Return the (X, Y) coordinate for the center point of the cell that contains the specified text.  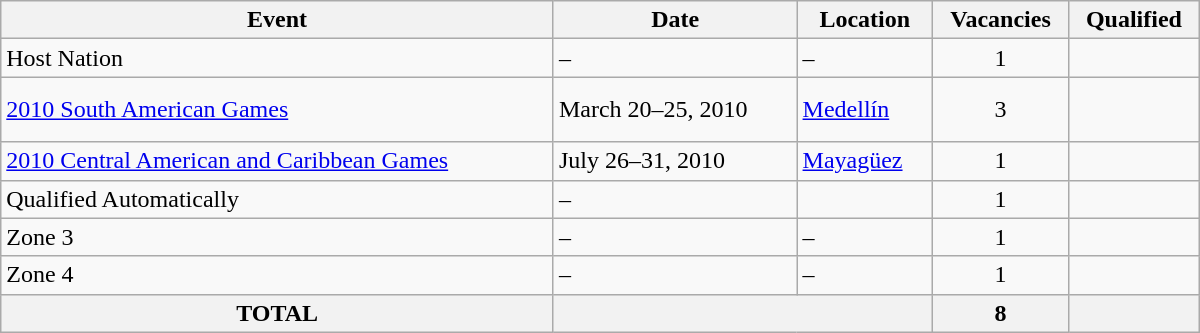
Qualified (1134, 20)
TOTAL (278, 313)
March 20–25, 2010 (675, 110)
8 (1000, 313)
3 (1000, 110)
2010 Central American and Caribbean Games (278, 161)
Location (864, 20)
2010 South American Games (278, 110)
Host Nation (278, 58)
Vacancies (1000, 20)
Medellín (864, 110)
Event (278, 20)
July 26–31, 2010 (675, 161)
Mayagüez (864, 161)
Qualified Automatically (278, 199)
Date (675, 20)
Zone 3 (278, 237)
Zone 4 (278, 275)
